Identify which cell holds the provided text, then report its [X, Y] central coordinate. 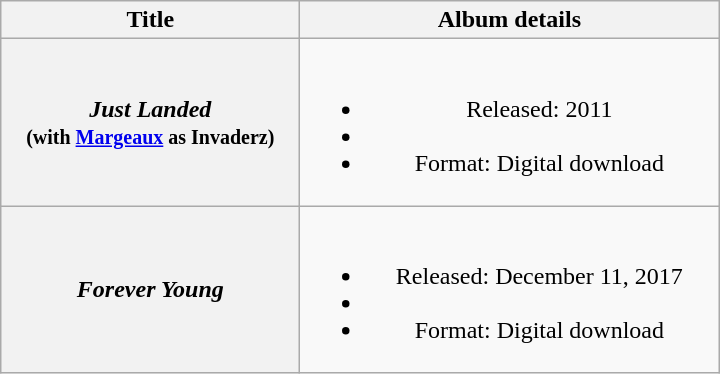
Just Landed (with Margeaux as Invaderz) [150, 122]
Album details [510, 20]
Released: 2011Format: Digital download [510, 122]
Forever Young [150, 290]
Released: December 11, 2017Format: Digital download [510, 290]
Title [150, 20]
